Provide the [X, Y] coordinate of the cell's center where the given text is located.  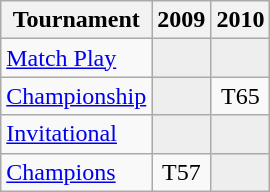
Match Play [76, 58]
Champions [76, 172]
Championship [76, 96]
2010 [240, 20]
T65 [240, 96]
T57 [182, 172]
Invitational [76, 134]
2009 [182, 20]
Tournament [76, 20]
